Pinpoint the cell where the given text exists, returning its (x, y) midpoint coordinate. 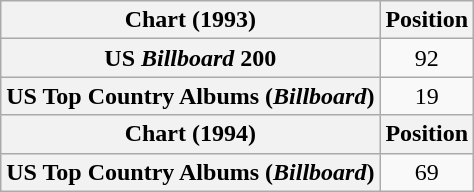
19 (427, 96)
Chart (1994) (190, 134)
69 (427, 172)
US Billboard 200 (190, 58)
92 (427, 58)
Chart (1993) (190, 20)
